Detect which cell encompasses the target text, then output its [X, Y] center coordinate. 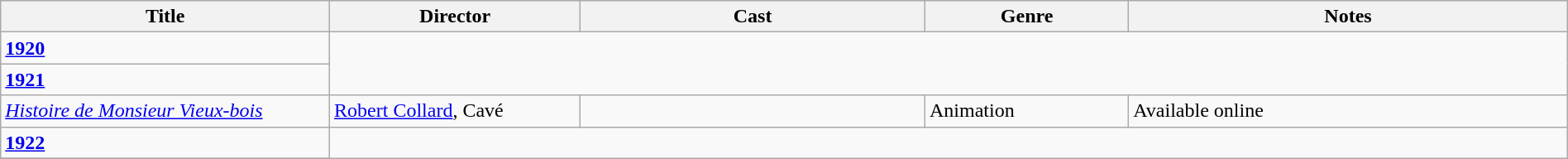
Animation [1026, 111]
1920 [165, 48]
Director [455, 17]
1922 [165, 142]
Notes [1348, 17]
Available online [1348, 111]
Robert Collard, Cavé [455, 111]
Histoire de Monsieur Vieux-bois [165, 111]
1921 [165, 79]
Cast [753, 17]
Genre [1026, 17]
Title [165, 17]
